Search for the cell housing the specified text and yield its [x, y] center coordinate. 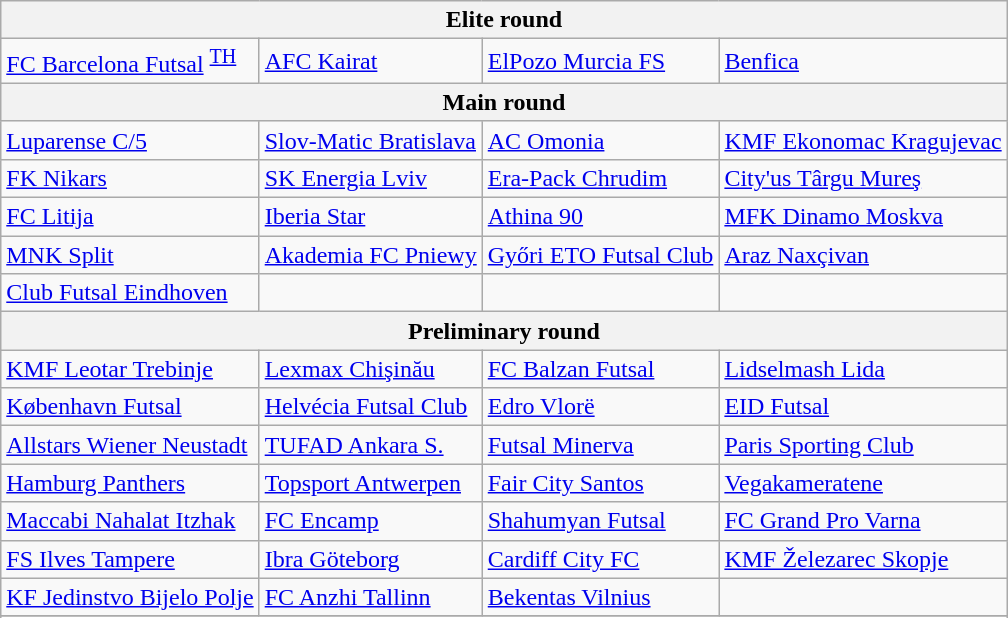
FC Barcelona Futsal TH [130, 62]
AFC Kairat [370, 62]
FC Encamp [370, 521]
Paris Sporting Club [863, 445]
AC Omonia [600, 140]
Main round [504, 102]
Topsport Antwerpen [370, 483]
Era-Pack Chrudim [600, 178]
Club Futsal Eindhoven [130, 293]
SK Energia Lviv [370, 178]
Lidselmash Lida [863, 369]
MFK Dinamo Moskva [863, 217]
Ibra Göteborg [370, 559]
Futsal Minerva [600, 445]
Shahumyan Futsal [600, 521]
KMF Železarec Skopje [863, 559]
Preliminary round [504, 331]
Győri ETO Futsal Club [600, 255]
Helvécia Futsal Club [370, 407]
FC Balzan Futsal [600, 369]
Maccabi Nahalat Itzhak [130, 521]
Slov-Matic Bratislava [370, 140]
KMF Leotar Trebinje [130, 369]
Cardiff City FC [600, 559]
FC Litija [130, 217]
Benfica [863, 62]
Fair City Santos [600, 483]
Luparense C/5 [130, 140]
Elite round [504, 20]
Edro Vlorë [600, 407]
Akademia FC Pniewy [370, 255]
FS Ilves Tampere [130, 559]
Lexmax Chişinău [370, 369]
FC Grand Pro Varna [863, 521]
Vegakameratene [863, 483]
MNK Split [130, 255]
Araz Naxçivan [863, 255]
TUFAD Ankara S. [370, 445]
KMF Ekonomac Kragujevac [863, 140]
Athina 90 [600, 217]
KF Jedinstvo Bijelo Polje [130, 597]
FK Nikars [130, 178]
København Futsal [130, 407]
Hamburg Panthers [130, 483]
Allstars Wiener Neustadt [130, 445]
Iberia Star [370, 217]
FC Anzhi Tallinn [370, 597]
ElPozo Murcia FS [600, 62]
City'us Târgu Mureş [863, 178]
EID Futsal [863, 407]
Bekentas Vilnius [600, 597]
